Detect which cell encompasses the target text, then output its (x, y) center coordinate. 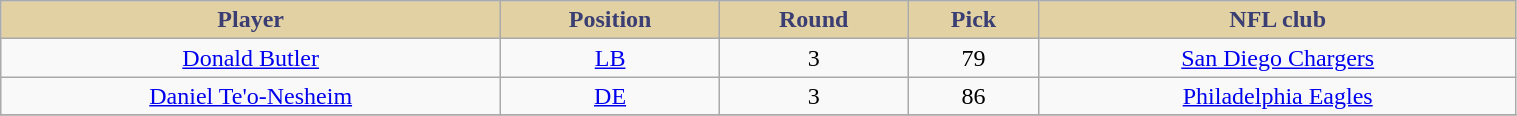
Position (610, 20)
NFL club (1278, 20)
San Diego Chargers (1278, 58)
79 (974, 58)
Philadelphia Eagles (1278, 96)
DE (610, 96)
86 (974, 96)
Daniel Te'o-Nesheim (251, 96)
Donald Butler (251, 58)
LB (610, 58)
Player (251, 20)
Round (814, 20)
Pick (974, 20)
